Return the [X, Y] coordinate for the center point of the cell that contains the specified text.  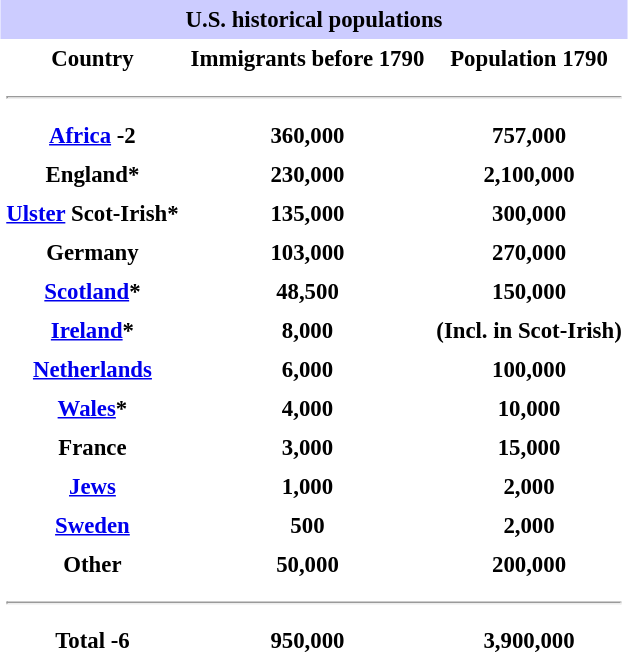
6,000 [308, 370]
15,000 [528, 448]
Scotland* [92, 292]
Netherlands [92, 370]
360,000 [308, 136]
270,000 [528, 252]
Population 1790 [528, 58]
500 [308, 526]
Ulster Scot-Irish* [92, 214]
230,000 [308, 174]
50,000 [308, 564]
Ireland* [92, 330]
200,000 [528, 564]
300,000 [528, 214]
(Incl. in Scot-Irish) [528, 330]
Jews [92, 486]
150,000 [528, 292]
England* [92, 174]
Country [92, 58]
2,100,000 [528, 174]
10,000 [528, 408]
Germany [92, 252]
U.S. historical populations [314, 20]
France [92, 448]
100,000 [528, 370]
Sweden [92, 526]
135,000 [308, 214]
1,000 [308, 486]
Immigrants before 1790 [308, 58]
103,000 [308, 252]
Other [92, 564]
3,000 [308, 448]
4,000 [308, 408]
Wales* [92, 408]
757,000 [528, 136]
48,500 [308, 292]
Africa -2 [92, 136]
8,000 [308, 330]
